Extract the (x, y) coordinate from the center of the cell holding the provided text.  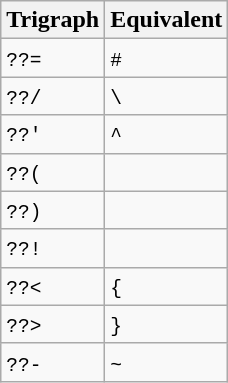
??/ (53, 96)
??) (53, 210)
??! (53, 248)
} (166, 324)
Equivalent (166, 20)
??- (53, 362)
Trigraph (53, 20)
??( (53, 172)
# (166, 58)
~ (166, 362)
^ (166, 134)
??< (53, 286)
??> (53, 324)
\ (166, 96)
??= (53, 58)
{ (166, 286)
??' (53, 134)
